Return [X, Y] of the center of cell containing provided text 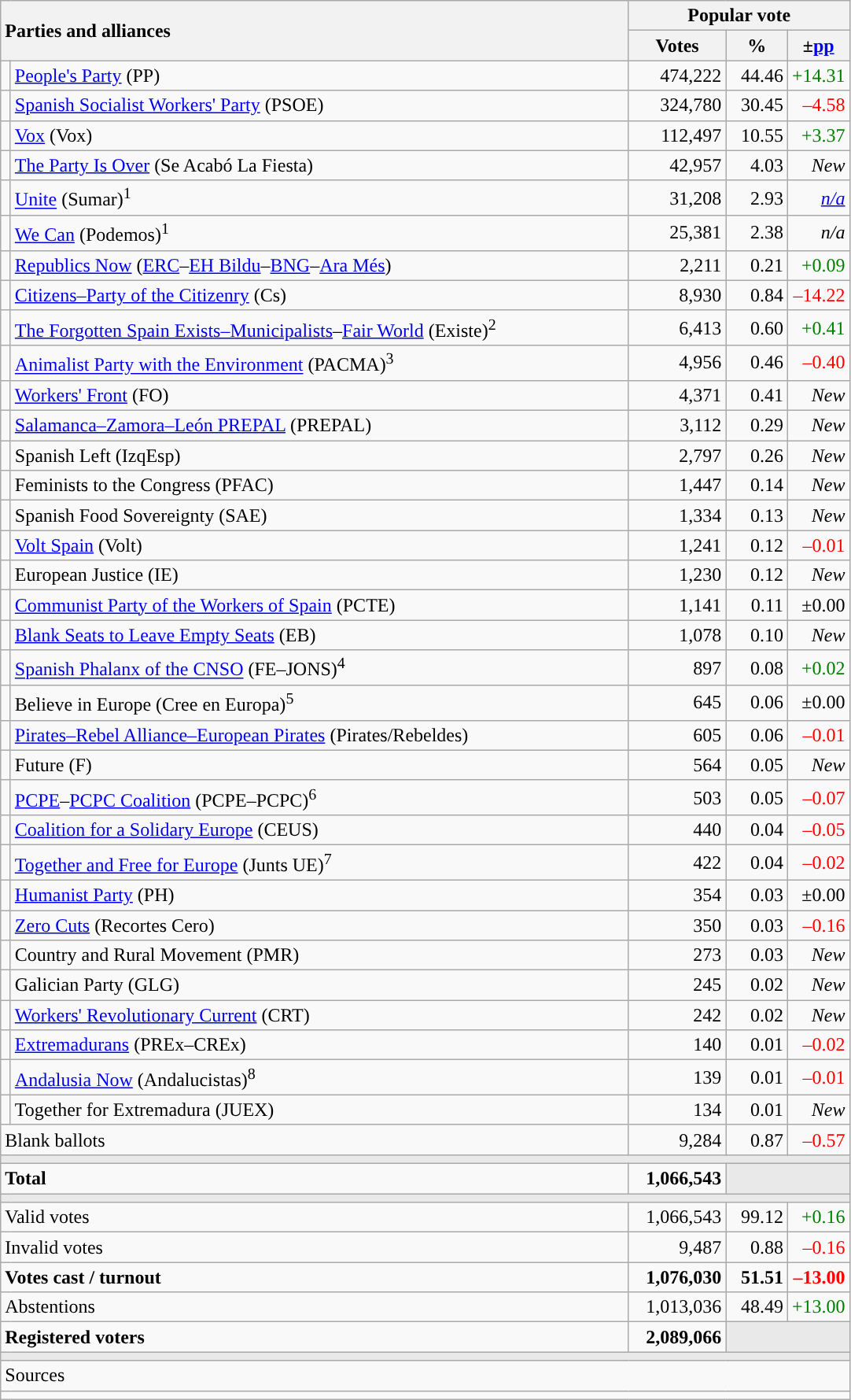
51.51 [757, 1277]
Parties and alliances [315, 31]
140 [677, 1045]
25,381 [677, 233]
2,211 [677, 265]
99.12 [757, 1217]
0.87 [757, 1140]
1,230 [677, 575]
1,334 [677, 515]
Vox (Vox) [319, 135]
–13.00 [818, 1277]
We Can (Podemos)1 [319, 233]
Blank Seats to Leave Empty Seats (EB) [319, 635]
4.03 [757, 165]
Animalist Party with the Environment (PACMA)3 [319, 364]
–14.22 [818, 295]
242 [677, 1015]
Future (F) [319, 765]
42,957 [677, 165]
–4.58 [818, 105]
+0.16 [818, 1217]
The Forgotten Spain Exists–Municipalists–Fair World (Existe)2 [319, 327]
6,413 [677, 327]
1,241 [677, 545]
134 [677, 1110]
Believe in Europe (Cree en Europa)5 [319, 704]
Together and Free for Europe (Junts UE)7 [319, 863]
350 [677, 925]
Republics Now (ERC–EH Bildu–BNG–Ara Més) [319, 265]
605 [677, 735]
503 [677, 798]
Registered voters [315, 1337]
–0.07 [818, 798]
–0.40 [818, 364]
2.38 [757, 233]
+0.02 [818, 667]
44.46 [757, 76]
0.10 [757, 635]
Spanish Phalanx of the CNSO (FE–JONS)4 [319, 667]
+3.37 [818, 135]
0.08 [757, 667]
People's Party (PP) [319, 76]
112,497 [677, 135]
Spanish Socialist Workers' Party (PSOE) [319, 105]
Pirates–Rebel Alliance–European Pirates (Pirates/Rebeldes) [319, 735]
2.93 [757, 198]
0.13 [757, 515]
897 [677, 667]
0.84 [757, 295]
9,487 [677, 1247]
+0.41 [818, 327]
30.45 [757, 105]
324,780 [677, 105]
+13.00 [818, 1307]
2,797 [677, 456]
273 [677, 955]
Country and Rural Movement (PMR) [319, 955]
Feminists to the Congress (PFAC) [319, 486]
Invalid votes [315, 1247]
9,284 [677, 1140]
8,930 [677, 295]
2,089,066 [677, 1337]
1,078 [677, 635]
0.29 [757, 426]
440 [677, 830]
Andalusia Now (Andalucistas)8 [319, 1078]
Zero Cuts (Recortes Cero) [319, 925]
Communist Party of the Workers of Spain (PCTE) [319, 605]
The Party Is Over (Se Acabó La Fiesta) [319, 165]
3,112 [677, 426]
Galician Party (GLG) [319, 985]
Humanist Party (PH) [319, 895]
–0.05 [818, 830]
Votes [677, 46]
645 [677, 704]
% [757, 46]
Salamanca–Zamora–León PREPAL (PREPAL) [319, 426]
564 [677, 765]
±pp [818, 46]
+14.31 [818, 76]
4,956 [677, 364]
Abstentions [315, 1307]
Together for Extremadura (JUEX) [319, 1110]
1,141 [677, 605]
139 [677, 1078]
0.14 [757, 486]
0.26 [757, 456]
Unite (Sumar)1 [319, 198]
Votes cast / turnout [315, 1277]
PCPE–PCPC Coalition (PCPE–PCPC)6 [319, 798]
–0.57 [818, 1140]
245 [677, 985]
10.55 [757, 135]
474,222 [677, 76]
1,013,036 [677, 1307]
Coalition for a Solidary Europe (CEUS) [319, 830]
Workers' Revolutionary Current (CRT) [319, 1015]
European Justice (IE) [319, 575]
Citizens–Party of the Citizenry (Cs) [319, 295]
48.49 [757, 1307]
Volt Spain (Volt) [319, 545]
0.46 [757, 364]
1,076,030 [677, 1277]
0.11 [757, 605]
4,371 [677, 395]
Total [315, 1179]
0.60 [757, 327]
Valid votes [315, 1217]
1,447 [677, 486]
Popular vote [739, 16]
Blank ballots [315, 1140]
31,208 [677, 198]
Extremadurans (PREx–CREx) [319, 1045]
0.41 [757, 395]
0.21 [757, 265]
+0.09 [818, 265]
422 [677, 863]
Spanish Left (IzqEsp) [319, 456]
Workers' Front (FO) [319, 395]
354 [677, 895]
Sources [425, 1376]
Spanish Food Sovereignty (SAE) [319, 515]
0.88 [757, 1247]
